Extract the [x, y] coordinate from the center of the cell holding the provided text.  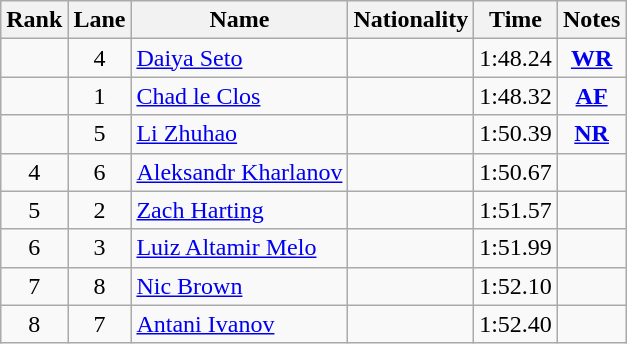
Daiya Seto [240, 58]
Aleksandr Kharlanov [240, 172]
Nic Brown [240, 286]
1:50.67 [516, 172]
1:50.39 [516, 134]
1:52.40 [516, 324]
1:52.10 [516, 286]
1:48.32 [516, 96]
Rank [34, 20]
Name [240, 20]
Time [516, 20]
2 [100, 210]
Luiz Altamir Melo [240, 248]
1 [100, 96]
WR [591, 58]
Nationality [411, 20]
Chad le Clos [240, 96]
1:51.99 [516, 248]
Antani Ivanov [240, 324]
Notes [591, 20]
1:51.57 [516, 210]
AF [591, 96]
Li Zhuhao [240, 134]
1:48.24 [516, 58]
Zach Harting [240, 210]
3 [100, 248]
NR [591, 134]
Lane [100, 20]
